Find where the given text appears and provide that cell's center as (x, y) coordinate. 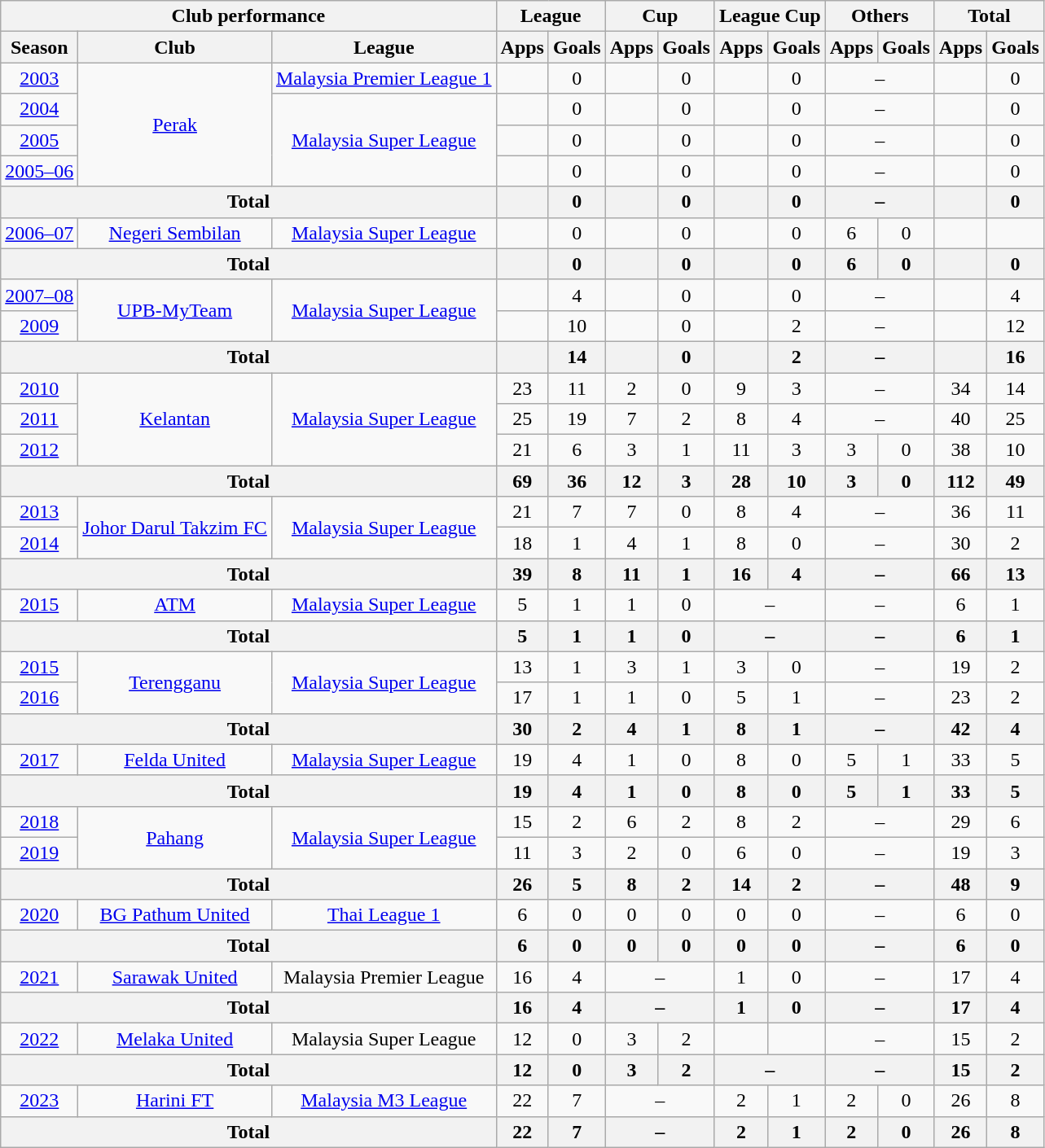
34 (960, 388)
Negeri Sembilan (175, 233)
Perak (175, 125)
2018 (39, 822)
Felda United (175, 760)
Club performance (248, 16)
112 (960, 481)
2019 (39, 852)
2005 (39, 140)
2013 (39, 512)
Malaysia Premier League 1 (384, 78)
2010 (39, 388)
39 (522, 574)
2020 (39, 915)
48 (960, 883)
2022 (39, 1039)
Terengganu (175, 682)
2016 (39, 698)
Malaysia Premier League (384, 977)
2009 (39, 326)
2017 (39, 760)
2014 (39, 543)
Club (175, 47)
UPB-MyTeam (175, 310)
ATM (175, 605)
Sarawak United (175, 977)
Others (880, 16)
66 (960, 574)
Pahang (175, 837)
2011 (39, 419)
18 (522, 543)
69 (522, 481)
28 (741, 481)
2021 (39, 977)
29 (960, 822)
40 (960, 419)
38 (960, 450)
2012 (39, 450)
Cup (660, 16)
2003 (39, 78)
2006–07 (39, 233)
Johor Darul Takzim FC (175, 528)
2007–08 (39, 295)
Thai League 1 (384, 915)
49 (1016, 481)
2005–06 (39, 171)
2023 (39, 1101)
Melaka United (175, 1039)
Harini FT (175, 1101)
Season (39, 47)
42 (960, 729)
League Cup (770, 16)
2004 (39, 109)
BG Pathum United (175, 915)
Malaysia M3 League (384, 1101)
Kelantan (175, 419)
